Search for the cell housing the specified text and yield its [X, Y] center coordinate. 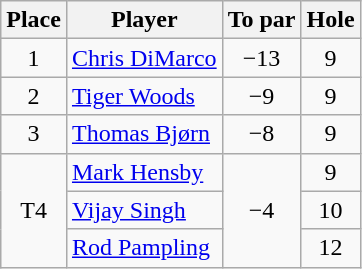
Hole [330, 20]
Rod Pampling [144, 248]
10 [330, 210]
3 [34, 134]
T4 [34, 210]
12 [330, 248]
−8 [262, 134]
−9 [262, 96]
2 [34, 96]
Mark Hensby [144, 172]
Chris DiMarco [144, 58]
To par [262, 20]
Thomas Bjørn [144, 134]
−13 [262, 58]
Vijay Singh [144, 210]
1 [34, 58]
Player [144, 20]
Place [34, 20]
−4 [262, 210]
Tiger Woods [144, 96]
